From the cell containing the given text, extract its center point as [X, Y] coordinate. 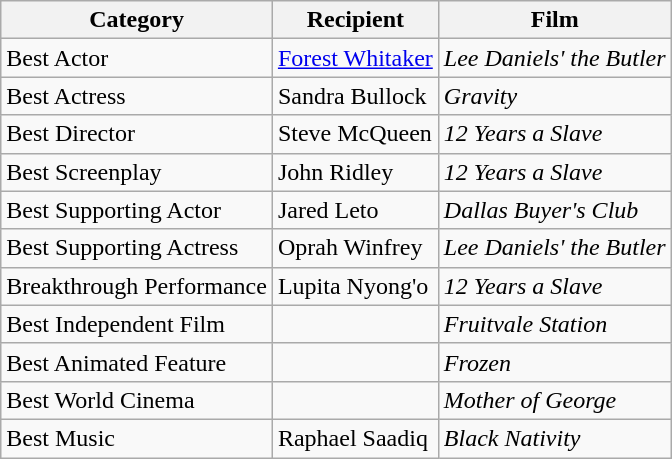
Best Independent Film [137, 324]
Best Actress [137, 96]
Sandra Bullock [355, 96]
Breakthrough Performance [137, 286]
Frozen [554, 362]
Best Actor [137, 58]
Category [137, 20]
Gravity [554, 96]
Forest Whitaker [355, 58]
Best Supporting Actor [137, 210]
Lupita Nyong'o [355, 286]
Film [554, 20]
Raphael Saadiq [355, 438]
Best Supporting Actress [137, 248]
Black Nativity [554, 438]
Dallas Buyer's Club [554, 210]
Oprah Winfrey [355, 248]
Jared Leto [355, 210]
Best Screenplay [137, 172]
Recipient [355, 20]
Best Director [137, 134]
Mother of George [554, 400]
Fruitvale Station [554, 324]
Best Animated Feature [137, 362]
Best Music [137, 438]
Best World Cinema [137, 400]
Steve McQueen [355, 134]
John Ridley [355, 172]
